Determine the (X, Y) coordinate at the center of the cell enclosing the given text.  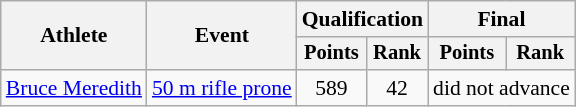
Athlete (74, 36)
Qualification (362, 19)
Event (222, 36)
Bruce Meredith (74, 88)
589 (332, 88)
did not advance (502, 88)
42 (397, 88)
Final (502, 19)
50 m rifle prone (222, 88)
